Provide the [X, Y] coordinate of the cell's center where the given text is located.  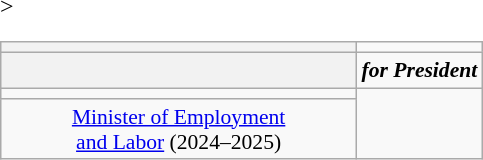
for President [419, 70]
Minister of Employment and Labor (2024–2025) [179, 128]
